Identify which cell holds the provided text, then report its [X, Y] central coordinate. 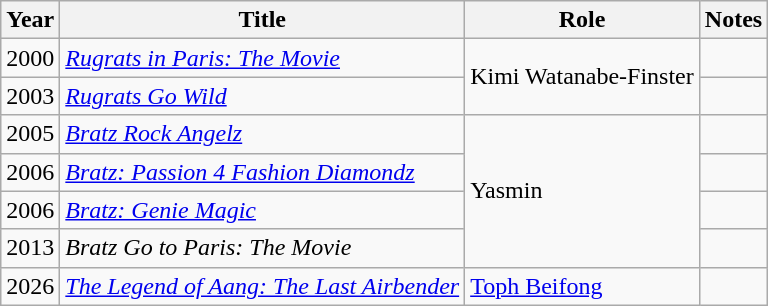
2003 [30, 96]
2000 [30, 58]
Rugrats Go Wild [262, 96]
Bratz: Passion 4 Fashion Diamondz [262, 172]
2005 [30, 134]
2013 [30, 248]
Toph Beifong [582, 286]
The Legend of Aang: The Last Airbender [262, 286]
Rugrats in Paris: The Movie [262, 58]
Bratz Rock Angelz [262, 134]
Bratz Go to Paris: The Movie [262, 248]
Role [582, 20]
2026 [30, 286]
Title [262, 20]
Kimi Watanabe-Finster [582, 77]
Yasmin [582, 191]
Bratz: Genie Magic [262, 210]
Year [30, 20]
Notes [733, 20]
